Capture the cell that displays the provided text and extract its (x, y) central coordinate. 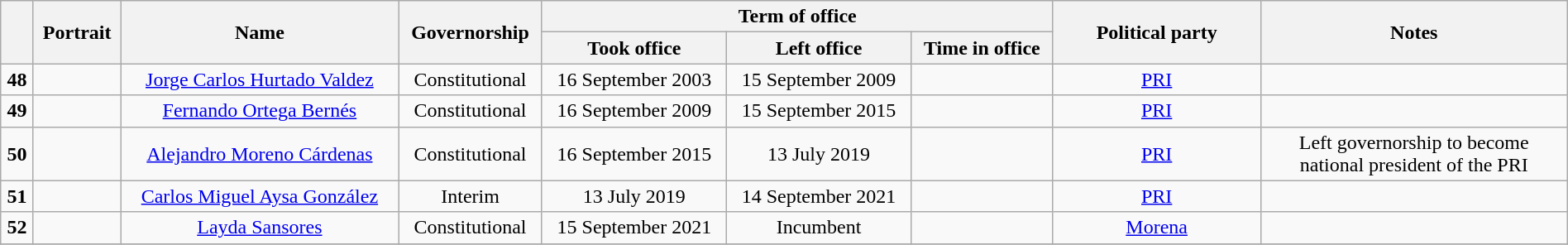
51 (17, 196)
Time in office (982, 48)
Incumbent (819, 228)
Left governorship to become national president of the PRI (1414, 154)
14 September 2021 (819, 196)
16 September 2009 (633, 111)
16 September 2015 (633, 154)
Fernando Ortega Bernés (260, 111)
Political party (1156, 32)
Portrait (77, 32)
16 September 2003 (633, 79)
15 September 2021 (633, 228)
Interim (471, 196)
Jorge Carlos Hurtado Valdez (260, 79)
Carlos Miguel Aysa González (260, 196)
Governorship (471, 32)
Term of office (797, 17)
Took office (633, 48)
Morena (1156, 228)
Name (260, 32)
Alejandro Moreno Cárdenas (260, 154)
15 September 2009 (819, 79)
Layda Sansores (260, 228)
49 (17, 111)
48 (17, 79)
15 September 2015 (819, 111)
Left office (819, 48)
50 (17, 154)
Notes (1414, 32)
52 (17, 228)
